Extract the [x, y] coordinate from the center of the cell holding the provided text.  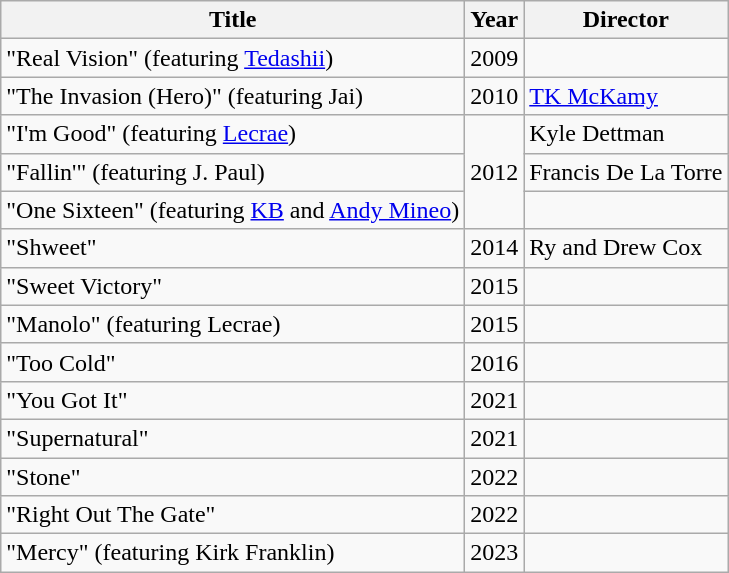
"Manolo" (featuring Lecrae) [233, 324]
"You Got It" [233, 400]
2010 [494, 96]
Kyle Dettman [626, 134]
Year [494, 20]
"Too Cold" [233, 362]
"Mercy" (featuring Kirk Franklin) [233, 553]
"Shweet" [233, 248]
"Real Vision" (featuring Tedashii) [233, 58]
"One Sixteen" (featuring KB and Andy Mineo) [233, 210]
Ry and Drew Cox [626, 248]
"Sweet Victory" [233, 286]
Title [233, 20]
2012 [494, 172]
"Fallin'" (featuring J. Paul) [233, 172]
2014 [494, 248]
"I'm Good" (featuring Lecrae) [233, 134]
"Stone" [233, 477]
"Supernatural" [233, 438]
2016 [494, 362]
TK McKamy [626, 96]
2023 [494, 553]
"The Invasion (Hero)" (featuring Jai) [233, 96]
Francis De La Torre [626, 172]
Director [626, 20]
"Right Out The Gate" [233, 515]
2009 [494, 58]
